Identify which cell holds the provided text, then report its (x, y) central coordinate. 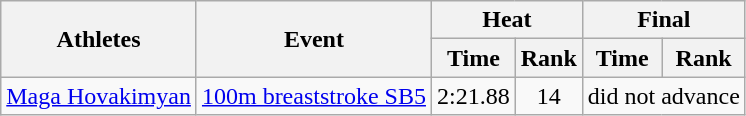
Final (664, 20)
Maga Hovakimyan (99, 96)
Heat (506, 20)
did not advance (664, 96)
14 (548, 96)
Event (314, 39)
100m breaststroke SB5 (314, 96)
2:21.88 (473, 96)
Athletes (99, 39)
